Find where the given text appears and provide that cell's center as [X, Y] coordinate. 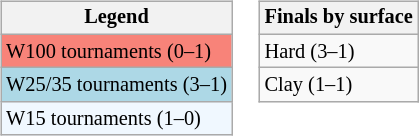
Finals by surface [339, 18]
W25/35 tournaments (3–1) [116, 85]
W100 tournaments (0–1) [116, 51]
Clay (1–1) [339, 85]
Legend [116, 18]
W15 tournaments (1–0) [116, 119]
Hard (3–1) [339, 51]
